Pinpoint the cell where the given text exists, returning its (x, y) midpoint coordinate. 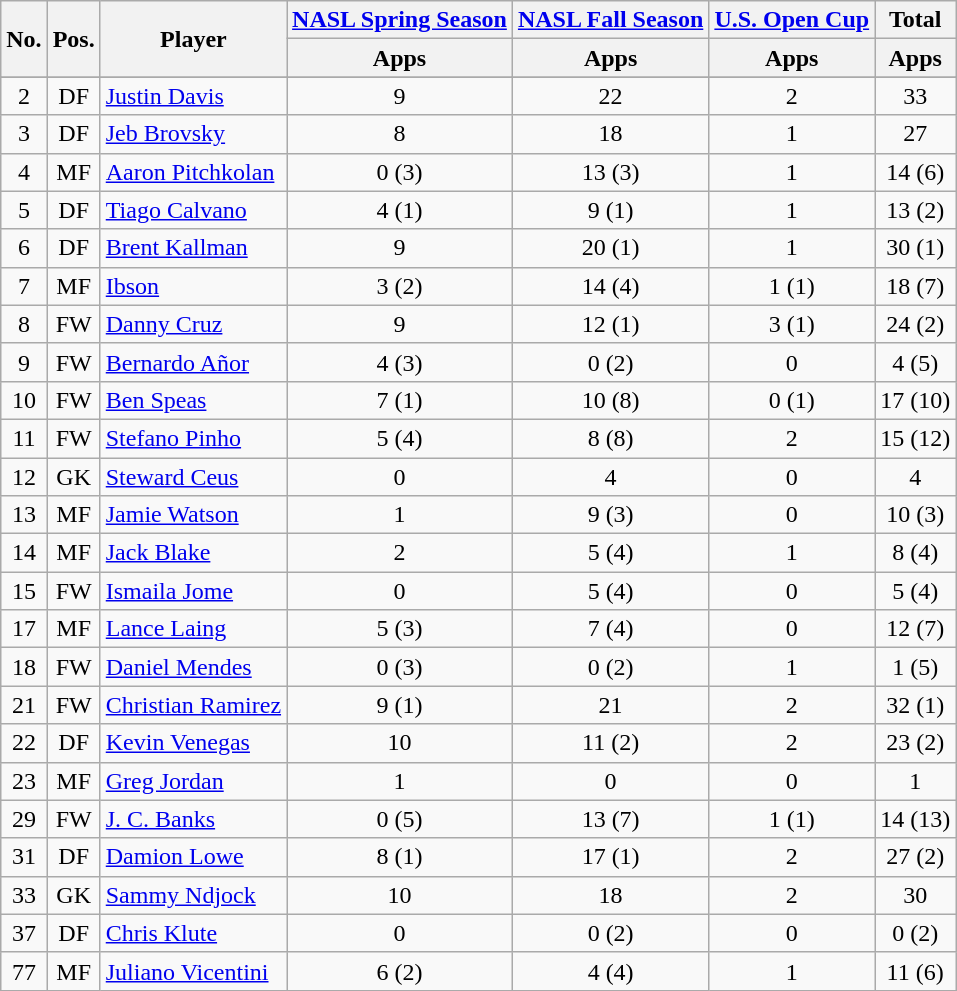
6 (2) (400, 971)
Juliano Vicentini (193, 971)
Ben Speas (193, 400)
Bernardo Añor (193, 362)
Pos. (74, 39)
27 (916, 134)
14 (6) (916, 172)
23 (24, 781)
5 (3) (400, 629)
8 (4) (916, 553)
37 (24, 933)
NASL Spring Season (400, 20)
13 (3) (610, 172)
17 (10) (916, 400)
12 (1) (610, 324)
17 (1) (610, 857)
8 (8) (610, 438)
15 (24, 591)
18 (7) (916, 286)
7 (1) (400, 400)
Justin Davis (193, 96)
30 (916, 895)
4 (4) (610, 971)
Steward Ceus (193, 477)
Greg Jordan (193, 781)
6 (24, 248)
Damion Lowe (193, 857)
Player (193, 39)
12 (7) (916, 629)
Jeb Brovsky (193, 134)
0 (5) (400, 819)
3 (1) (792, 324)
14 (4) (610, 286)
Daniel Mendes (193, 667)
23 (2) (916, 743)
3 (24, 134)
9 (3) (610, 515)
4 (3) (400, 362)
Stefano Pinho (193, 438)
Total (916, 20)
11 (6) (916, 971)
77 (24, 971)
No. (24, 39)
13 (7) (610, 819)
5 (24, 210)
Christian Ramirez (193, 705)
32 (1) (916, 705)
7 (24, 286)
24 (2) (916, 324)
14 (24, 553)
Chris Klute (193, 933)
Danny Cruz (193, 324)
13 (2) (916, 210)
Brent Kallman (193, 248)
Aaron Pitchkolan (193, 172)
Kevin Venegas (193, 743)
29 (24, 819)
Ibson (193, 286)
0 (1) (792, 400)
Lance Laing (193, 629)
Sammy Ndjock (193, 895)
27 (2) (916, 857)
Tiago Calvano (193, 210)
31 (24, 857)
NASL Fall Season (610, 20)
J. C. Banks (193, 819)
U.S. Open Cup (792, 20)
30 (1) (916, 248)
1 (5) (916, 667)
15 (12) (916, 438)
3 (2) (400, 286)
12 (24, 477)
11 (24, 438)
4 (1) (400, 210)
10 (8) (610, 400)
8 (1) (400, 857)
7 (4) (610, 629)
Ismaila Jome (193, 591)
11 (2) (610, 743)
20 (1) (610, 248)
Jamie Watson (193, 515)
17 (24, 629)
4 (5) (916, 362)
14 (13) (916, 819)
10 (3) (916, 515)
13 (24, 515)
Jack Blake (193, 553)
